Identify which cell holds the provided text, then report its [X, Y] central coordinate. 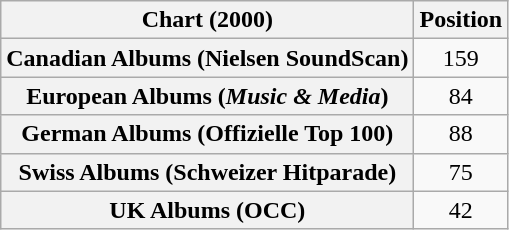
UK Albums (OCC) [208, 210]
Position [461, 20]
84 [461, 96]
Canadian Albums (Nielsen SoundScan) [208, 58]
German Albums (Offizielle Top 100) [208, 134]
Chart (2000) [208, 20]
Swiss Albums (Schweizer Hitparade) [208, 172]
European Albums (Music & Media) [208, 96]
88 [461, 134]
75 [461, 172]
159 [461, 58]
42 [461, 210]
